Output the (X, Y) coordinate of the center of the cell containing the given text.  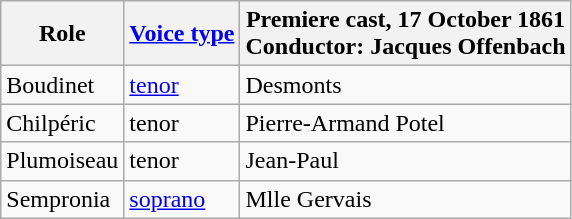
Jean-Paul (406, 161)
Plumoiseau (62, 161)
Boudinet (62, 85)
soprano (182, 199)
Sempronia (62, 199)
Voice type (182, 34)
Role (62, 34)
Pierre-Armand Potel (406, 123)
Chilpéric (62, 123)
Premiere cast, 17 October 1861Conductor: Jacques Offenbach (406, 34)
Desmonts (406, 85)
Mlle Gervais (406, 199)
